Pinpoint the cell where the given text exists, returning its [X, Y] midpoint coordinate. 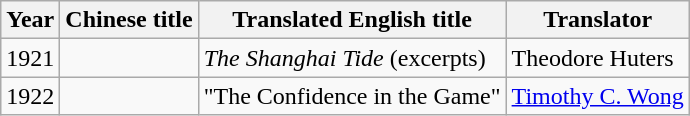
Translator [598, 20]
Translated English title [352, 20]
The Shanghai Tide (excerpts) [352, 58]
Theodore Huters [598, 58]
Year [30, 20]
Timothy C. Wong [598, 96]
Chinese title [129, 20]
1922 [30, 96]
1921 [30, 58]
"The Confidence in the Game" [352, 96]
